Determine the [X, Y] coordinate at the center of the cell enclosing the given text.  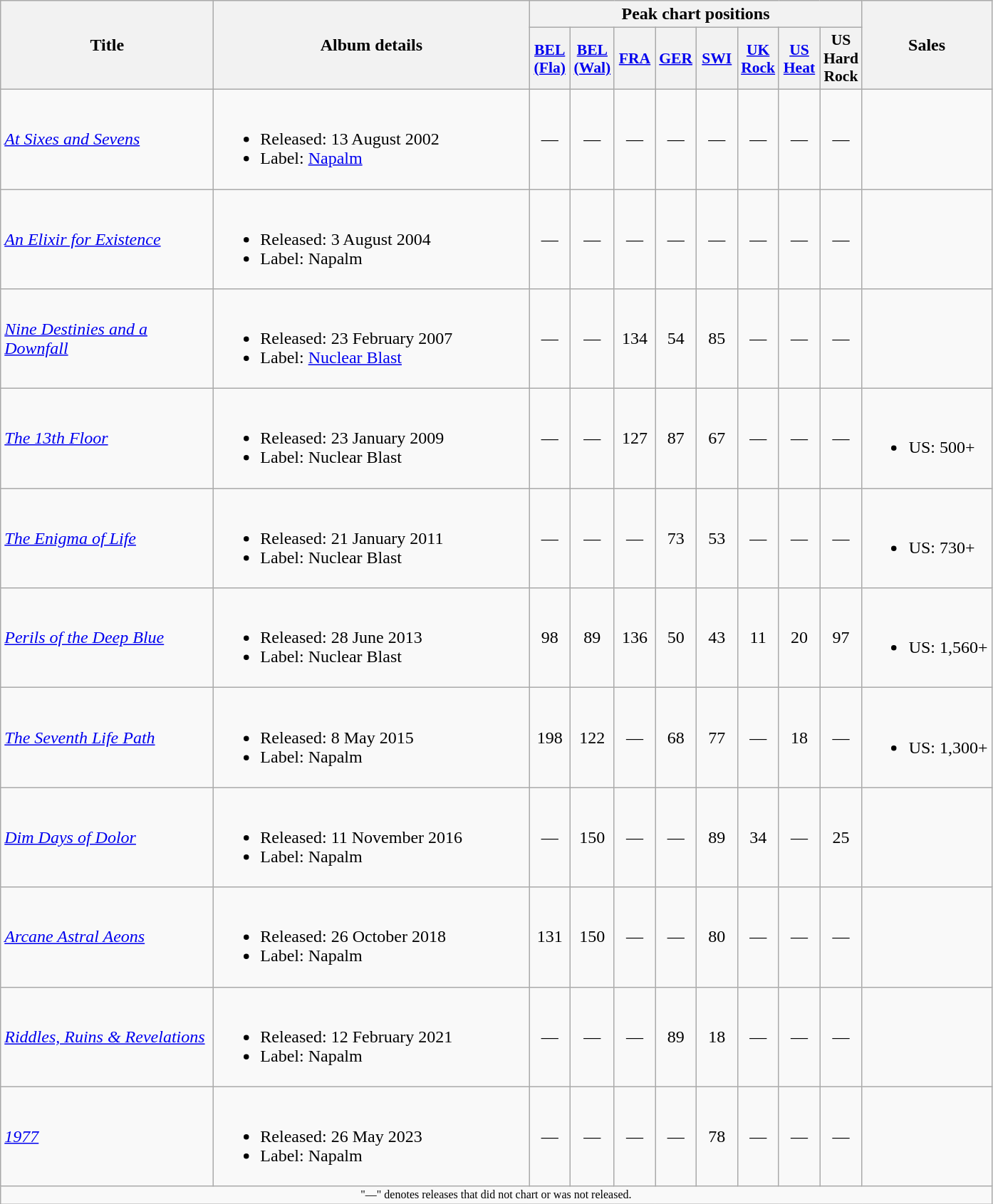
FRA [635, 58]
134 [635, 339]
67 [717, 439]
127 [635, 439]
77 [717, 738]
Nine Destinies and a Downfall [107, 339]
Released: 12 February 2021Label: Napalm [372, 1037]
The Enigma of Life [107, 538]
68 [676, 738]
Released: 3 August 2004Label: Napalm [372, 239]
Title [107, 46]
97 [841, 638]
Released: 23 January 2009Label: Nuclear Blast [372, 439]
Sales [927, 46]
US Heat [799, 58]
Released: 8 May 2015Label: Napalm [372, 738]
54 [676, 339]
Arcane Astral Aeons [107, 937]
198 [550, 738]
50 [676, 638]
122 [593, 738]
US: 1,560+ [927, 638]
An Elixir for Existence [107, 239]
The 13th Floor [107, 439]
Perils of the Deep Blue [107, 638]
87 [676, 439]
US Hard Rock [841, 58]
US: 730+ [927, 538]
BEL (Wal) [593, 58]
Released: 23 February 2007Label: Nuclear Blast [372, 339]
53 [717, 538]
98 [550, 638]
43 [717, 638]
Released: 28 June 2013Label: Nuclear Blast [372, 638]
73 [676, 538]
Released: 21 January 2011Label: Nuclear Blast [372, 538]
78 [717, 1136]
Riddles, Ruins & Revelations [107, 1037]
25 [841, 837]
Peak chart positions [695, 14]
Released: 11 November 2016Label: Napalm [372, 837]
11 [758, 638]
Released: 26 October 2018Label: Napalm [372, 937]
34 [758, 837]
Album details [372, 46]
GER [676, 58]
131 [550, 937]
136 [635, 638]
Released: 13 August 2002Label: Napalm [372, 139]
US: 500+ [927, 439]
20 [799, 638]
1977 [107, 1136]
UK Rock [758, 58]
85 [717, 339]
"—" denotes releases that did not chart or was not released. [496, 1195]
Dim Days of Dolor [107, 837]
Released: 26 May 2023Label: Napalm [372, 1136]
US: 1,300+ [927, 738]
BEL (Fla) [550, 58]
SWI [717, 58]
The Seventh Life Path [107, 738]
At Sixes and Sevens [107, 139]
80 [717, 937]
